Find where the given text appears and provide that cell's center as (x, y) coordinate. 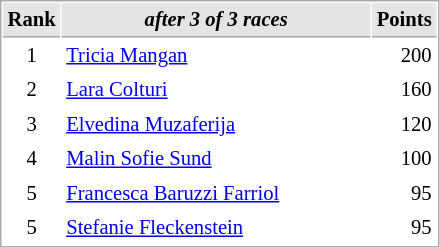
200 (404, 56)
Stefanie Fleckenstein (216, 228)
1 (32, 56)
Malin Sofie Sund (216, 158)
Francesca Baruzzi Farriol (216, 194)
Rank (32, 20)
100 (404, 158)
Lara Colturi (216, 90)
Elvedina Muzaferija (216, 124)
after 3 of 3 races (216, 20)
3 (32, 124)
Tricia Mangan (216, 56)
120 (404, 124)
Points (404, 20)
160 (404, 90)
4 (32, 158)
2 (32, 90)
